Return [x, y] of the center of cell containing provided text 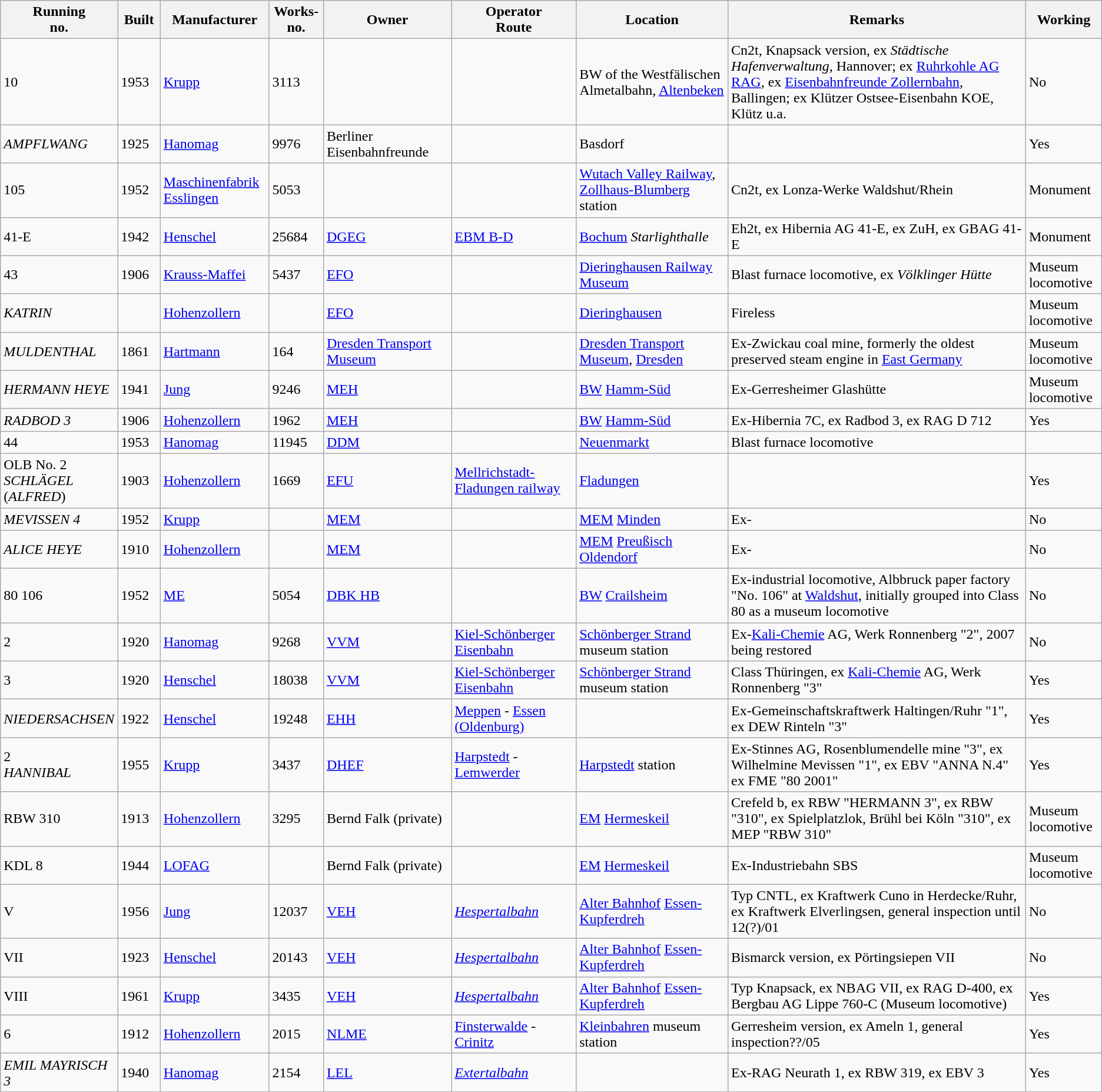
1961 [139, 996]
19248 [296, 718]
Finsterwalde - Crinitz [514, 1034]
ALICE HEYE [59, 550]
3437 [296, 765]
Hartmann [214, 351]
Ex-Hibernia 7C, ex Radbod 3, ex RAG D 712 [877, 420]
Blast furnace locomotive, ex Völklinger Hütte [877, 274]
1669 [296, 480]
VII [59, 957]
10 [59, 82]
Blast furnace locomotive [877, 442]
NIEDERSACHSEN [59, 718]
Dresden Transport Museum [387, 351]
MEM Minden [652, 519]
1922 [139, 718]
44 [59, 442]
105 [59, 190]
5437 [296, 274]
BW Crailsheim [652, 596]
Works-no. [296, 20]
Wutach Valley Railway, Zollhaus-Blumberg station [652, 190]
VIII [59, 996]
Harpstedt station [652, 765]
1942 [139, 237]
3435 [296, 996]
Runningno. [59, 20]
Meppen - Essen (Oldenburg) [514, 718]
25684 [296, 237]
6 [59, 1034]
Berliner Eisenbahnfreunde [387, 144]
Krauss-Maffei [214, 274]
1944 [139, 865]
Dieringhausen Railway Museum [652, 274]
Mellrichstadt-Fladungen railway [514, 480]
DDM [387, 442]
MEM Preußisch Oldendorf [652, 550]
Dieringhausen [652, 313]
DBK HB [387, 596]
Kleinbahren museum station [652, 1034]
1962 [296, 420]
3295 [296, 819]
9268 [296, 642]
Ex-Gerresheimer Glashütte [877, 390]
Bismarck version, ex Pörtingsiepen VII [877, 957]
Typ Knapsack, ex NBAG VII, ex RAG D-400, ex Bergbau AG Lippe 760-C (Museum locomotive) [877, 996]
ME [214, 596]
MEVISSEN 4 [59, 519]
BW of the Westfälischen Almetalbahn, Altenbeken [652, 82]
Ex-Gemeinschaftskraftwerk Haltingen/Ruhr "1", ex DEW Rinteln "3" [877, 718]
41-E [59, 237]
80 106 [59, 596]
HERMANN HEYE [59, 390]
1912 [139, 1034]
Basdorf [652, 144]
1940 [139, 1073]
2015 [296, 1034]
164 [296, 351]
EFU [387, 480]
KDL 8 [59, 865]
RBW 310 [59, 819]
Extertalbahn [514, 1073]
9976 [296, 144]
Maschinenfabrik Esslingen [214, 190]
12037 [296, 911]
Eh2t, ex Hibernia AG 41-E, ex ZuH, ex GBAG 41-E [877, 237]
5053 [296, 190]
5054 [296, 596]
Neuenmarkt [652, 442]
1923 [139, 957]
RADBOD 3 [59, 420]
Working [1063, 20]
1925 [139, 144]
3 [59, 681]
Fladungen [652, 480]
Crefeld b, ex RBW "HERMANN 3", ex RBW "310", ex Spielplatzlok, Brühl bei Köln "310", ex MEP "RBW 310" [877, 819]
1903 [139, 480]
Class Thüringen, ex Kali-Chemie AG, Werk Ronnenberg "3" [877, 681]
V [59, 911]
NLME [387, 1034]
EBM B-D [514, 237]
20143 [296, 957]
2 [59, 642]
Dresden Transport Museum, Dresden [652, 351]
18038 [296, 681]
Location [652, 20]
DHEF [387, 765]
43 [59, 274]
Ex-Zwickau coal mine, formerly the oldest preserved steam engine in East Germany [877, 351]
2154 [296, 1073]
AMPFLWANG [59, 144]
11945 [296, 442]
Ex-Industriebahn SBS [877, 865]
9246 [296, 390]
1941 [139, 390]
KATRIN [59, 313]
Ex-Kali-Chemie AG, Werk Ronnenberg "2", 2007 being restored [877, 642]
Remarks [877, 20]
Bochum Starlighthalle [652, 237]
Owner [387, 20]
3113 [296, 82]
1861 [139, 351]
Gerresheim version, ex Ameln 1, general inspection??/05 [877, 1034]
LOFAG [214, 865]
MULDENTHAL [59, 351]
OperatorRoute [514, 20]
1955 [139, 765]
Fireless [877, 313]
1956 [139, 911]
LEL [387, 1073]
DGEG [387, 237]
Ex-RAG Neurath 1, ex RBW 319, ex EBV 3 [877, 1073]
Ex-industrial locomotive, Albbruck paper factory "No. 106" at Waldshut, initially grouped into Class 80 as a museum locomotive [877, 596]
1910 [139, 550]
Manufacturer [214, 20]
Built [139, 20]
2 HANNIBAL [59, 765]
EHH [387, 718]
Cn2t, ex Lonza-Werke Waldshut/Rhein [877, 190]
1913 [139, 819]
Typ CNTL, ex Kraftwerk Cuno in Herdecke/Ruhr, ex Kraftwerk Elverlingsen, general inspection until 12(?)/01 [877, 911]
Ex-Stinnes AG, Rosenblumendelle mine "3", ex Wilhelmine Mevissen "1", ex EBV "ANNA N.4" ex FME "80 2001" [877, 765]
OLB No. 2 SCHLÄGEL (ALFRED) [59, 480]
EMIL MAYRISCH 3 [59, 1073]
Harpstedt - Lemwerder [514, 765]
